Return the [x, y] coordinate for the center point of the cell that contains the specified text.  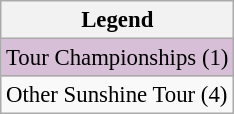
Legend [118, 20]
Tour Championships (1) [118, 58]
Other Sunshine Tour (4) [118, 95]
